Search for the cell housing the specified text and yield its (x, y) center coordinate. 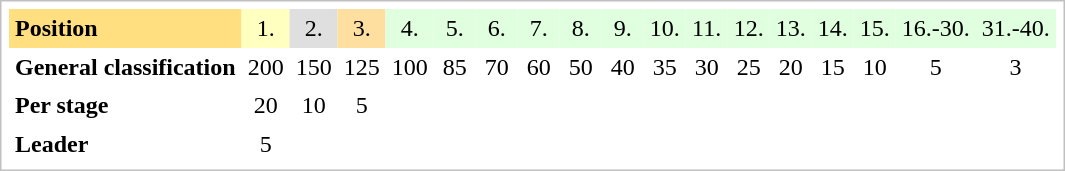
Position (126, 28)
8. (581, 28)
10. (665, 28)
12. (749, 28)
7. (539, 28)
Leader (126, 143)
150 (314, 66)
3. (362, 28)
50 (581, 66)
31.-40. (1016, 28)
15 (833, 66)
11. (707, 28)
Per stage (126, 105)
9. (623, 28)
16.-30. (936, 28)
125 (362, 66)
4. (410, 28)
15. (875, 28)
60 (539, 66)
85 (455, 66)
30 (707, 66)
5. (455, 28)
3 (1016, 66)
40 (623, 66)
2. (314, 28)
1. (266, 28)
100 (410, 66)
25 (749, 66)
35 (665, 66)
6. (497, 28)
200 (266, 66)
13. (791, 28)
70 (497, 66)
14. (833, 28)
General classification (126, 66)
